Locate the cell with the specified text and output its [x, y] center coordinate. 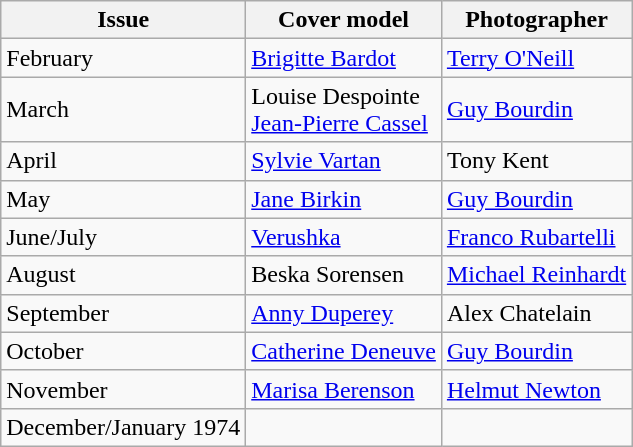
June/July [124, 237]
March [124, 110]
Helmut Newton [536, 389]
December/January 1974 [124, 427]
November [124, 389]
Cover model [344, 20]
Catherine Deneuve [344, 351]
Franco Rubartelli [536, 237]
February [124, 58]
Brigitte Bardot [344, 58]
Beska Sorensen [344, 275]
Marisa Berenson [344, 389]
August [124, 275]
Louise Despointe Jean-Pierre Cassel [344, 110]
Terry O'Neill [536, 58]
Jane Birkin [344, 199]
Tony Kent [536, 161]
September [124, 313]
Sylvie Vartan [344, 161]
Photographer [536, 20]
October [124, 351]
Anny Duperey [344, 313]
April [124, 161]
Verushka [344, 237]
Michael Reinhardt [536, 275]
May [124, 199]
Alex Chatelain [536, 313]
Issue [124, 20]
